Identify which cell holds the provided text, then report its (x, y) central coordinate. 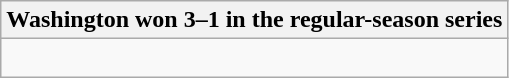
Washington won 3–1 in the regular-season series (254, 20)
